Search for the cell housing the specified text and yield its (X, Y) center coordinate. 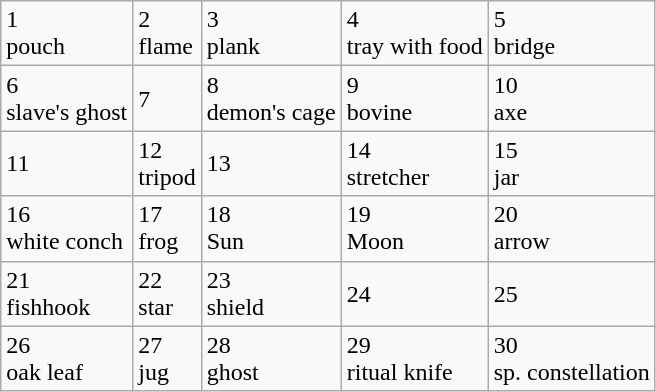
10 axe (572, 98)
14 stretcher (414, 164)
29 ritual knife (414, 358)
4 tray with food (414, 34)
17 frog (167, 228)
28 ghost (271, 358)
15 jar (572, 164)
20 arrow (572, 228)
2 flame (167, 34)
11 (67, 164)
7 (167, 98)
18 Sun (271, 228)
27 jug (167, 358)
22 star (167, 294)
23 shield (271, 294)
12 tripod (167, 164)
3 plank (271, 34)
26 oak leaf (67, 358)
16 white conch (67, 228)
24 (414, 294)
19 Moon (414, 228)
6 slave's ghost (67, 98)
21 fishhook (67, 294)
5 bridge (572, 34)
9 bovine (414, 98)
1 pouch (67, 34)
8 demon's cage (271, 98)
25 (572, 294)
13 (271, 164)
30 sp. constellation (572, 358)
